Return (X, Y) of the center of cell containing provided text 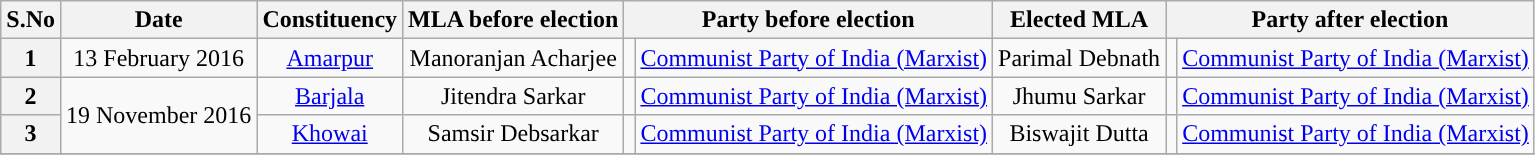
Samsir Debsarkar (514, 134)
Date (158, 20)
1 (31, 58)
Party after election (1350, 20)
MLA before election (514, 20)
Amarpur (330, 58)
Jitendra Sarkar (514, 96)
2 (31, 96)
Biswajit Dutta (1080, 134)
Parimal Debnath (1080, 58)
Party before election (808, 20)
3 (31, 134)
Jhumu Sarkar (1080, 96)
Constituency (330, 20)
13 February 2016 (158, 58)
Elected MLA (1080, 20)
19 November 2016 (158, 115)
Khowai (330, 134)
S.No (31, 20)
Manoranjan Acharjee (514, 58)
Barjala (330, 96)
